Determine the [x, y] coordinate at the center of the cell enclosing the given text.  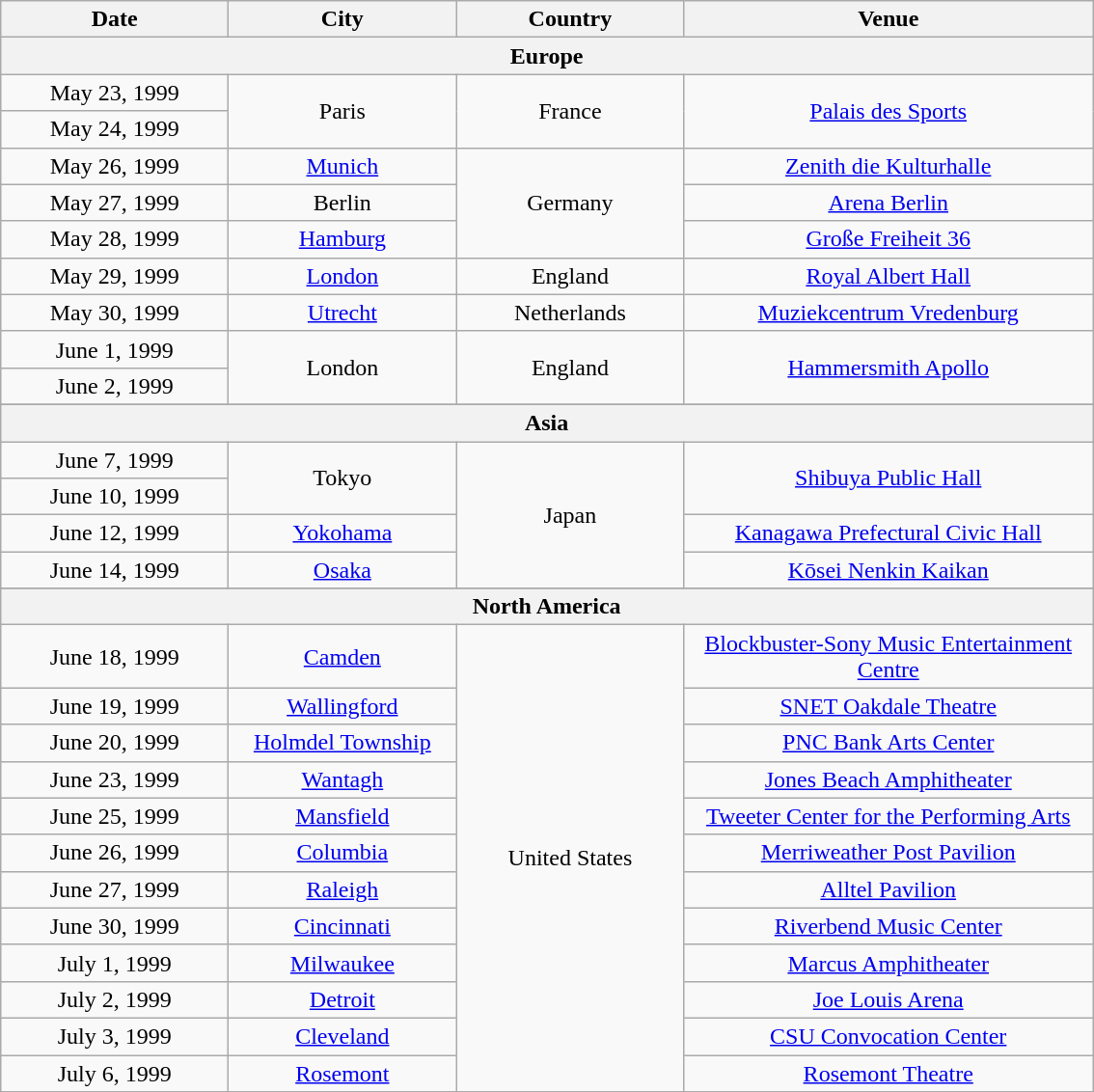
June 14, 1999 [115, 570]
Utrecht [342, 313]
Royal Albert Hall [889, 276]
City [342, 19]
Joe Louis Arena [889, 999]
Netherlands [570, 313]
Kanagawa Prefectural Civic Hall [889, 533]
Osaka [342, 570]
May 28, 1999 [115, 239]
Alltel Pavilion [889, 889]
May 27, 1999 [115, 203]
June 12, 1999 [115, 533]
June 19, 1999 [115, 706]
Europe [547, 56]
June 7, 1999 [115, 460]
July 3, 1999 [115, 1036]
Kōsei Nenkin Kaikan [889, 570]
May 29, 1999 [115, 276]
Asia [547, 423]
June 30, 1999 [115, 926]
May 26, 1999 [115, 166]
Japan [570, 515]
France [570, 111]
Date [115, 19]
North America [547, 607]
Muziekcentrum Vredenburg [889, 313]
Arena Berlin [889, 203]
Detroit [342, 999]
June 10, 1999 [115, 497]
Raleigh [342, 889]
May 24, 1999 [115, 129]
SNET Oakdale Theatre [889, 706]
Munich [342, 166]
Marcus Amphitheater [889, 963]
Country [570, 19]
United States [570, 859]
Milwaukee [342, 963]
Wallingford [342, 706]
PNC Bank Arts Center [889, 743]
Cincinnati [342, 926]
July 2, 1999 [115, 999]
Yokohama [342, 533]
Tweeter Center for the Performing Arts [889, 816]
Tokyo [342, 478]
May 30, 1999 [115, 313]
Holmdel Township [342, 743]
Wantagh [342, 779]
June 27, 1999 [115, 889]
May 23, 1999 [115, 93]
June 26, 1999 [115, 853]
Paris [342, 111]
Blockbuster-Sony Music Entertainment Centre [889, 656]
Berlin [342, 203]
Palais des Sports [889, 111]
CSU Convocation Center [889, 1036]
Zenith die Kulturhalle [889, 166]
Camden [342, 656]
June 2, 1999 [115, 386]
July 6, 1999 [115, 1074]
Riverbend Music Center [889, 926]
June 25, 1999 [115, 816]
Germany [570, 203]
Mansfield [342, 816]
July 1, 1999 [115, 963]
Große Freiheit 36 [889, 239]
Shibuya Public Hall [889, 478]
June 18, 1999 [115, 656]
Venue [889, 19]
Columbia [342, 853]
June 20, 1999 [115, 743]
Cleveland [342, 1036]
Rosemont Theatre [889, 1074]
Hammersmith Apollo [889, 368]
June 1, 1999 [115, 349]
Jones Beach Amphitheater [889, 779]
Merriweather Post Pavilion [889, 853]
Hamburg [342, 239]
Rosemont [342, 1074]
June 23, 1999 [115, 779]
